Scan for the cell matching the given text and deliver its (x, y) coordinate at center. 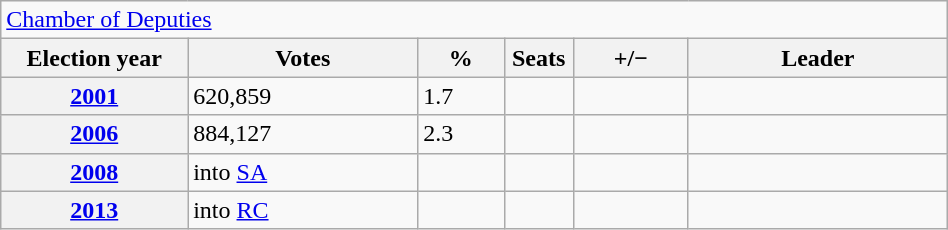
into RC (303, 210)
Election year (94, 58)
Leader (818, 58)
884,127 (303, 134)
620,859 (303, 96)
Votes (303, 58)
2001 (94, 96)
Seats (538, 58)
2013 (94, 210)
2006 (94, 134)
2008 (94, 172)
+/− (630, 58)
Chamber of Deputies (474, 20)
1.7 (461, 96)
% (461, 58)
into SA (303, 172)
2.3 (461, 134)
